Locate the cell with the specified text and output its [X, Y] center coordinate. 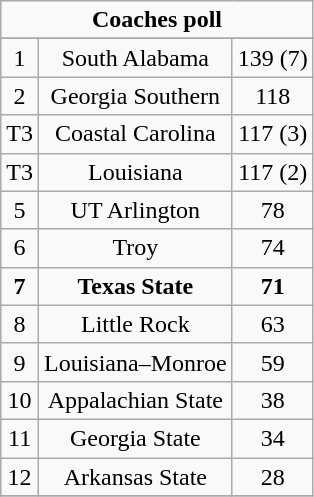
28 [272, 477]
59 [272, 362]
6 [20, 248]
UT Arlington [135, 210]
71 [272, 286]
Georgia Southern [135, 96]
Texas State [135, 286]
12 [20, 477]
118 [272, 96]
9 [20, 362]
South Alabama [135, 58]
Troy [135, 248]
78 [272, 210]
Coaches poll [157, 20]
7 [20, 286]
Little Rock [135, 324]
Georgia State [135, 438]
1 [20, 58]
8 [20, 324]
117 (2) [272, 172]
74 [272, 248]
2 [20, 96]
34 [272, 438]
Appalachian State [135, 400]
Louisiana [135, 172]
5 [20, 210]
10 [20, 400]
117 (3) [272, 134]
38 [272, 400]
63 [272, 324]
Louisiana–Monroe [135, 362]
Arkansas State [135, 477]
Coastal Carolina [135, 134]
11 [20, 438]
139 (7) [272, 58]
